Capture the cell that displays the provided text and extract its [x, y] central coordinate. 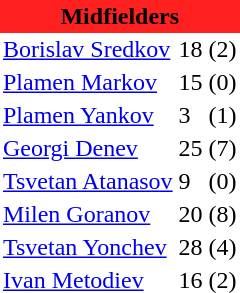
(7) [223, 148]
20 [191, 214]
25 [191, 148]
(4) [223, 248]
Milen Goranov [88, 214]
Plamen Yankov [88, 116]
18 [191, 50]
Tsvetan Yonchev [88, 248]
Midfielders [120, 16]
Borislav Sredkov [88, 50]
3 [191, 116]
(2) [223, 50]
Plamen Markov [88, 82]
Georgi Denev [88, 148]
9 [191, 182]
(8) [223, 214]
15 [191, 82]
Tsvetan Atanasov [88, 182]
(1) [223, 116]
28 [191, 248]
